Identify which cell holds the provided text, then report its (X, Y) central coordinate. 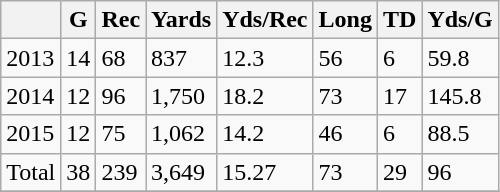
68 (121, 58)
88.5 (460, 134)
46 (345, 134)
Total (31, 172)
14.2 (265, 134)
56 (345, 58)
837 (182, 58)
Yards (182, 20)
2015 (31, 134)
G (78, 20)
TD (399, 20)
15.27 (265, 172)
38 (78, 172)
145.8 (460, 96)
1,062 (182, 134)
75 (121, 134)
239 (121, 172)
17 (399, 96)
14 (78, 58)
2013 (31, 58)
2014 (31, 96)
Long (345, 20)
18.2 (265, 96)
Yds/Rec (265, 20)
29 (399, 172)
59.8 (460, 58)
Yds/G (460, 20)
1,750 (182, 96)
12.3 (265, 58)
Rec (121, 20)
3,649 (182, 172)
